Detect which cell encompasses the target text, then output its (X, Y) center coordinate. 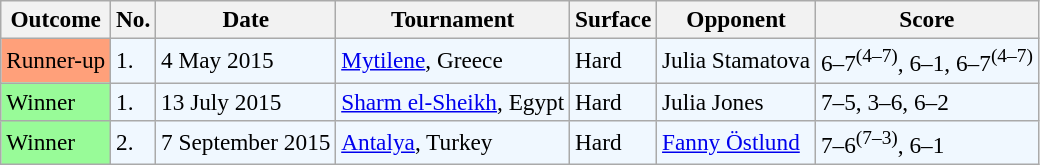
2. (134, 142)
Antalya, Turkey (453, 142)
4 May 2015 (246, 60)
7–5, 3–6, 6–2 (926, 101)
13 July 2015 (246, 101)
Fanny Östlund (736, 142)
Mytilene, Greece (453, 60)
7 September 2015 (246, 142)
Runner-up (56, 60)
Tournament (453, 19)
6–7(4–7), 6–1, 6–7(4–7) (926, 60)
Julia Jones (736, 101)
Score (926, 19)
Opponent (736, 19)
Julia Stamatova (736, 60)
Date (246, 19)
No. (134, 19)
Surface (614, 19)
Outcome (56, 19)
Sharm el-Sheikh, Egypt (453, 101)
7–6(7–3), 6–1 (926, 142)
